Scan for the cell matching the given text and deliver its [x, y] coordinate at center. 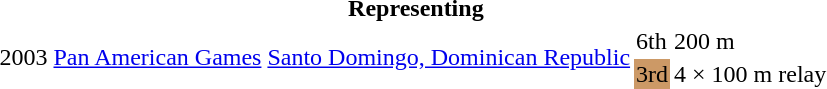
Santo Domingo, Dominican Republic [449, 58]
6th [652, 41]
Pan American Games [158, 58]
3rd [652, 74]
